Pinpoint the cell where the given text exists, returning its [x, y] midpoint coordinate. 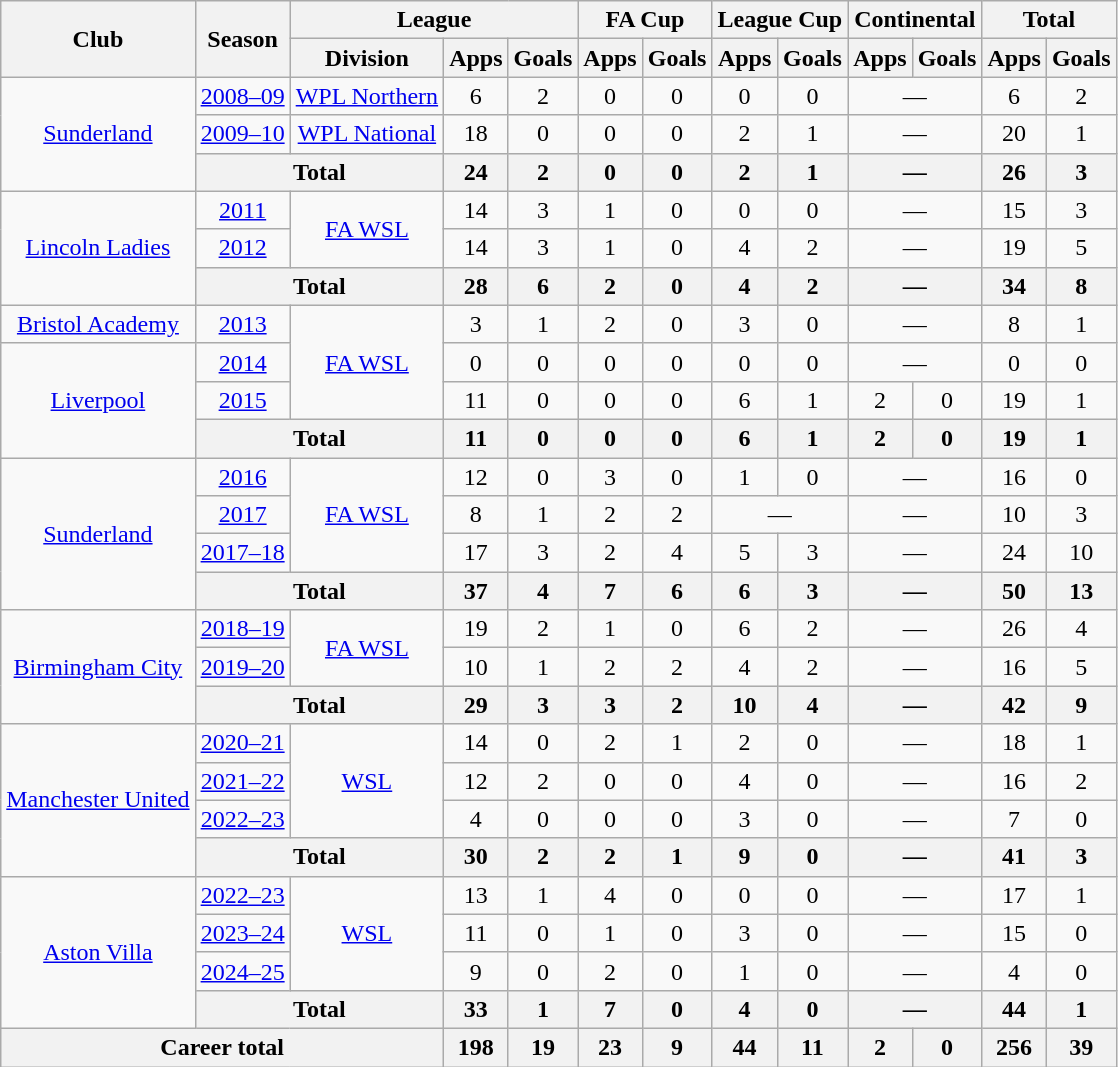
2021–22 [242, 781]
29 [476, 705]
2008–09 [242, 96]
41 [1014, 857]
Career total [222, 1047]
Bristol Academy [98, 324]
20 [1014, 134]
Division [366, 58]
League [434, 20]
2016 [242, 477]
30 [476, 857]
2015 [242, 400]
Birmingham City [98, 667]
50 [1014, 591]
Lincoln Ladies [98, 248]
FA Cup [645, 20]
Club [98, 39]
WPL Northern [366, 96]
33 [476, 1009]
256 [1014, 1047]
42 [1014, 705]
2014 [242, 362]
198 [476, 1047]
2024–25 [242, 971]
Season [242, 39]
2012 [242, 248]
WPL National [366, 134]
League Cup [780, 20]
34 [1014, 286]
Continental [915, 20]
2020–21 [242, 743]
23 [610, 1047]
Liverpool [98, 400]
37 [476, 591]
2017 [242, 515]
28 [476, 286]
39 [1081, 1047]
2023–24 [242, 933]
2019–20 [242, 667]
2013 [242, 324]
2009–10 [242, 134]
Aston Villa [98, 952]
2018–19 [242, 629]
2017–18 [242, 553]
Manchester United [98, 800]
2011 [242, 210]
